From the cell containing the given text, extract its center point as (x, y) coordinate. 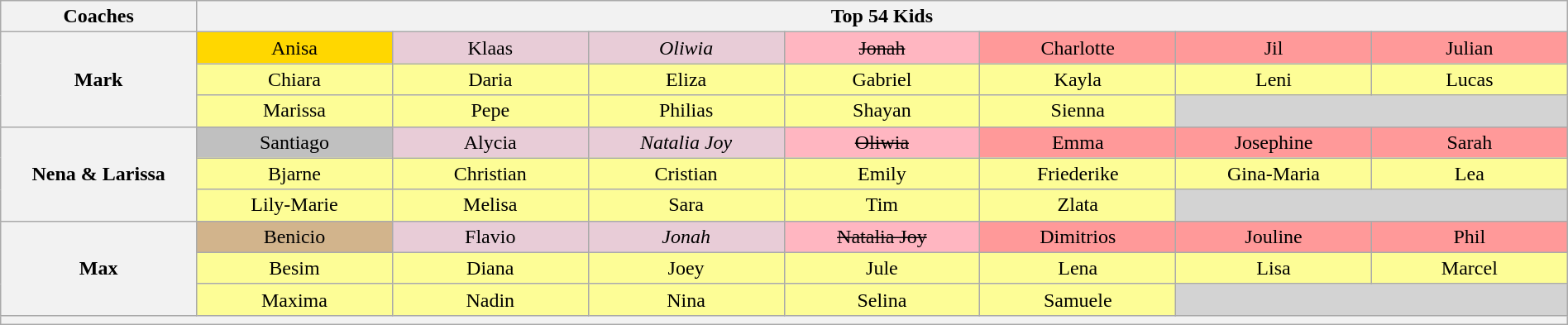
Marissa (294, 111)
Philias (686, 111)
Flavio (490, 237)
Marcel (1469, 268)
Shayan (882, 111)
Klaas (490, 48)
Kayla (1078, 79)
Christian (490, 174)
Charlotte (1078, 48)
Nadin (490, 299)
Alycia (490, 142)
Sara (686, 205)
Santiago (294, 142)
Nena & Larissa (99, 174)
Diana (490, 268)
Daria (490, 79)
Lisa (1274, 268)
Zlata (1078, 205)
Dimitrios (1078, 237)
Tim (882, 205)
Cristian (686, 174)
Anisa (294, 48)
Max (99, 268)
Chiara (294, 79)
Lucas (1469, 79)
Lena (1078, 268)
Pepe (490, 111)
Leni (1274, 79)
Top 54 Kids (882, 17)
Sienna (1078, 111)
Jule (882, 268)
Sarah (1469, 142)
Benicio (294, 237)
Lily-Marie (294, 205)
Samuele (1078, 299)
Eliza (686, 79)
Jil (1274, 48)
Friederike (1078, 174)
Melisa (490, 205)
Gina-Maria (1274, 174)
Joey (686, 268)
Julian (1469, 48)
Phil (1469, 237)
Maxima (294, 299)
Gabriel (882, 79)
Jouline (1274, 237)
Bjarne (294, 174)
Selina (882, 299)
Lea (1469, 174)
Emily (882, 174)
Besim (294, 268)
Emma (1078, 142)
Mark (99, 79)
Nina (686, 299)
Coaches (99, 17)
Josephine (1274, 142)
